Provide the (X, Y) coordinate of the cell's center where the given text is located.  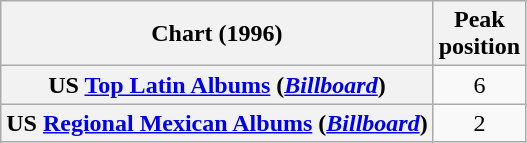
2 (479, 123)
6 (479, 85)
Peakposition (479, 34)
US Regional Mexican Albums (Billboard) (217, 123)
US Top Latin Albums (Billboard) (217, 85)
Chart (1996) (217, 34)
